Return [X, Y] of the center of cell containing provided text 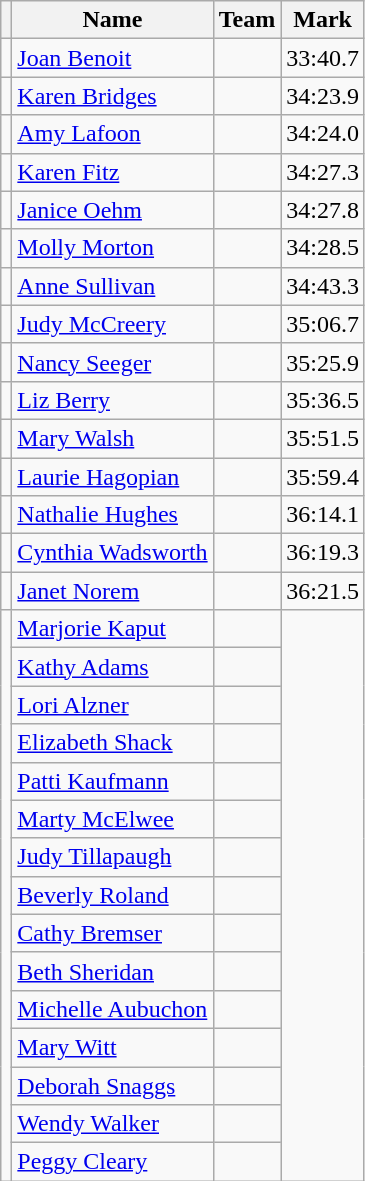
Anne Sullivan [112, 286]
35:06.7 [323, 324]
Cathy Bremser [112, 933]
Team [247, 20]
Liz Berry [112, 400]
Laurie Hagopian [112, 477]
Karen Fitz [112, 172]
Judy McCreery [112, 324]
35:36.5 [323, 400]
Nancy Seeger [112, 362]
Marty McElwee [112, 819]
Deborah Snaggs [112, 1085]
Nathalie Hughes [112, 515]
Beth Sheridan [112, 971]
Patti Kaufmann [112, 781]
35:59.4 [323, 477]
Michelle Aubuchon [112, 1009]
Molly Morton [112, 248]
Judy Tillapaugh [112, 857]
34:23.9 [323, 96]
Mary Walsh [112, 438]
Name [112, 20]
Beverly Roland [112, 895]
Amy Lafoon [112, 134]
36:19.3 [323, 553]
Elizabeth Shack [112, 743]
36:21.5 [323, 591]
Janice Oehm [112, 210]
Mark [323, 20]
Joan Benoit [112, 58]
33:40.7 [323, 58]
Mary Witt [112, 1047]
34:43.3 [323, 286]
34:28.5 [323, 248]
36:14.1 [323, 515]
35:25.9 [323, 362]
34:27.8 [323, 210]
Lori Alzner [112, 705]
34:27.3 [323, 172]
Karen Bridges [112, 96]
Kathy Adams [112, 667]
35:51.5 [323, 438]
Janet Norem [112, 591]
Peggy Cleary [112, 1162]
34:24.0 [323, 134]
Wendy Walker [112, 1124]
Marjorie Kaput [112, 629]
Cynthia Wadsworth [112, 553]
